From the cell containing the given text, extract its center point as (x, y) coordinate. 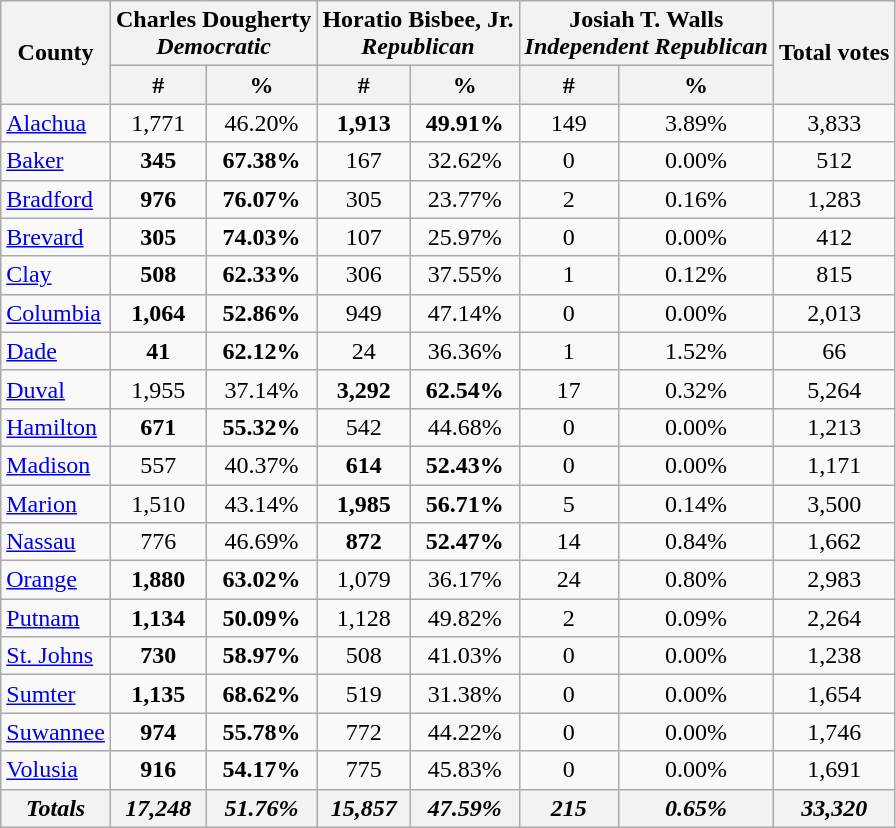
40.37% (262, 465)
2,013 (834, 313)
68.62% (262, 694)
Totals (56, 808)
0.16% (696, 199)
107 (364, 237)
Suwannee (56, 732)
1,662 (834, 542)
1,213 (834, 427)
1,283 (834, 199)
3,500 (834, 503)
1,079 (364, 580)
Dade (56, 351)
557 (158, 465)
519 (364, 694)
62.54% (465, 389)
37.55% (465, 275)
976 (158, 199)
17 (569, 389)
3,292 (364, 389)
3.89% (696, 123)
County (56, 52)
Bradford (56, 199)
Volusia (56, 770)
730 (158, 656)
Columbia (56, 313)
Total votes (834, 52)
0.80% (696, 580)
54.17% (262, 770)
614 (364, 465)
63.02% (262, 580)
55.78% (262, 732)
41.03% (465, 656)
Josiah T. Walls Independent Republican (646, 34)
74.03% (262, 237)
52.47% (465, 542)
62.12% (262, 351)
76.07% (262, 199)
1,135 (158, 694)
1,985 (364, 503)
Brevard (56, 237)
512 (834, 161)
Madison (56, 465)
0.09% (696, 618)
58.97% (262, 656)
43.14% (262, 503)
1,691 (834, 770)
671 (158, 427)
1,913 (364, 123)
345 (158, 161)
36.36% (465, 351)
306 (364, 275)
Sumter (56, 694)
Putnam (56, 618)
36.17% (465, 580)
1,238 (834, 656)
1,510 (158, 503)
23.77% (465, 199)
3,833 (834, 123)
215 (569, 808)
412 (834, 237)
17,248 (158, 808)
49.82% (465, 618)
872 (364, 542)
51.76% (262, 808)
52.43% (465, 465)
949 (364, 313)
1,746 (834, 732)
Hamilton (56, 427)
1,880 (158, 580)
2,983 (834, 580)
31.38% (465, 694)
67.38% (262, 161)
Clay (56, 275)
Horatio Bisbee, Jr. Republican (418, 34)
33,320 (834, 808)
5,264 (834, 389)
775 (364, 770)
62.33% (262, 275)
52.86% (262, 313)
41 (158, 351)
Baker (56, 161)
St. Johns (56, 656)
0.32% (696, 389)
Orange (56, 580)
167 (364, 161)
0.14% (696, 503)
44.68% (465, 427)
916 (158, 770)
Duval (56, 389)
49.91% (465, 123)
44.22% (465, 732)
25.97% (465, 237)
55.32% (262, 427)
0.12% (696, 275)
Marion (56, 503)
0.65% (696, 808)
1,064 (158, 313)
Nassau (56, 542)
0.84% (696, 542)
47.14% (465, 313)
1,654 (834, 694)
542 (364, 427)
772 (364, 732)
1,955 (158, 389)
1,771 (158, 123)
47.59% (465, 808)
2,264 (834, 618)
1,128 (364, 618)
32.62% (465, 161)
Alachua (56, 123)
5 (569, 503)
974 (158, 732)
1,134 (158, 618)
815 (834, 275)
1,171 (834, 465)
14 (569, 542)
46.20% (262, 123)
50.09% (262, 618)
46.69% (262, 542)
66 (834, 351)
149 (569, 123)
1.52% (696, 351)
45.83% (465, 770)
Charles Dougherty Democratic (213, 34)
56.71% (465, 503)
776 (158, 542)
37.14% (262, 389)
15,857 (364, 808)
